Extract the (x, y) coordinate from the center of the cell holding the provided text.  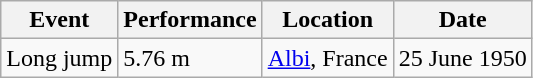
Location (328, 20)
Date (462, 20)
Albi, France (328, 58)
Long jump (60, 58)
Event (60, 20)
25 June 1950 (462, 58)
Performance (190, 20)
5.76 m (190, 58)
